Identify which cell holds the provided text, then report its (X, Y) central coordinate. 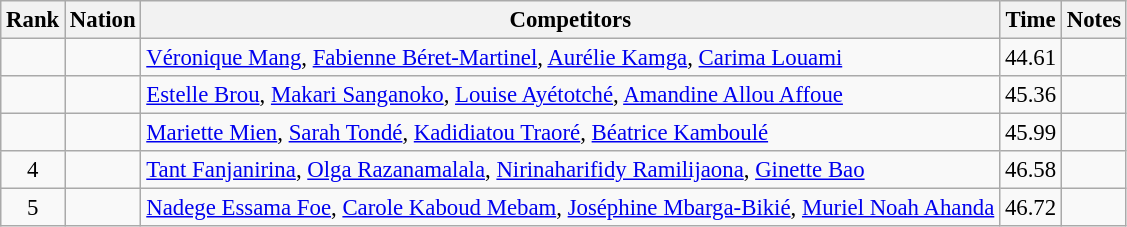
Time (1031, 20)
46.58 (1031, 170)
44.61 (1031, 58)
Véronique Mang, Fabienne Béret-Martinel, Aurélie Kamga, Carima Louami (570, 58)
45.99 (1031, 133)
Competitors (570, 20)
Notes (1094, 20)
5 (33, 208)
Estelle Brou, Makari Sanganoko, Louise Ayétotché, Amandine Allou Affoue (570, 95)
46.72 (1031, 208)
Rank (33, 20)
4 (33, 170)
Tant Fanjanirina, Olga Razanamalala, Nirinaharifidy Ramilijaona, Ginette Bao (570, 170)
Nation (103, 20)
45.36 (1031, 95)
Nadege Essama Foe, Carole Kaboud Mebam, Joséphine Mbarga-Bikié, Muriel Noah Ahanda (570, 208)
Mariette Mien, Sarah Tondé, Kadidiatou Traoré, Béatrice Kamboulé (570, 133)
